Output the [X, Y] coordinate of the center of the cell containing the given text.  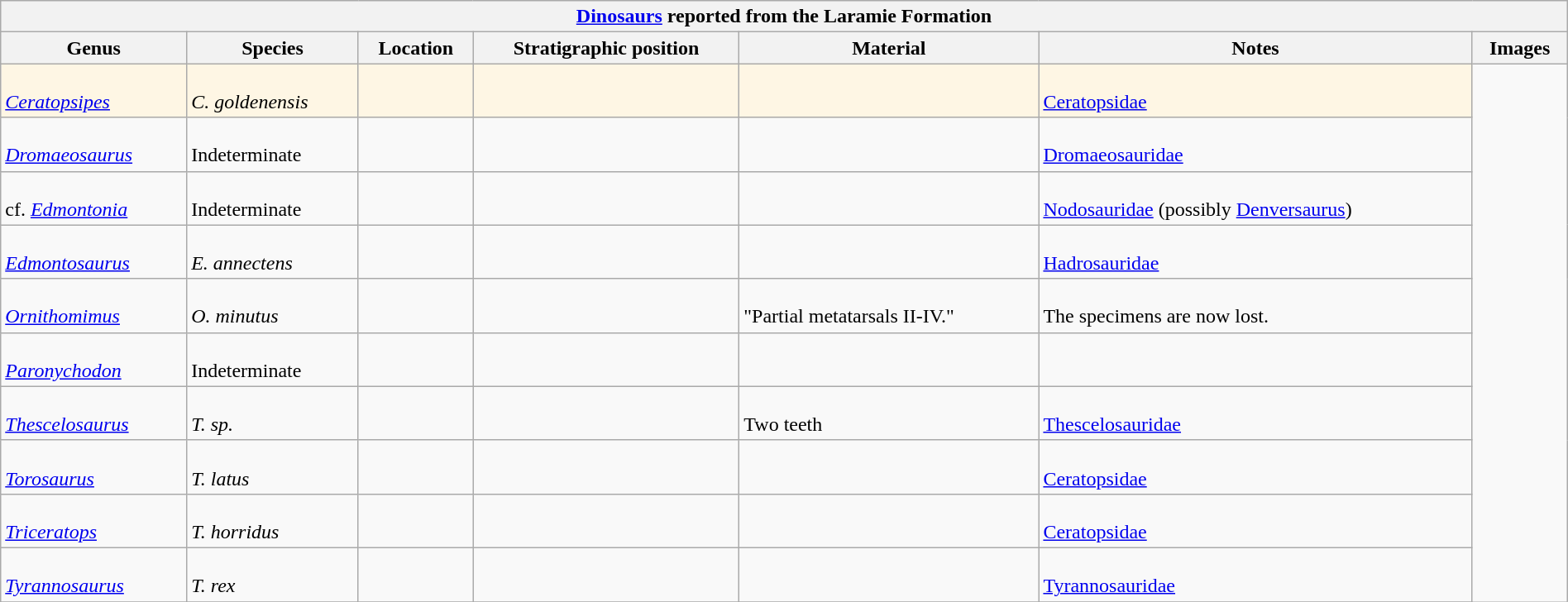
Dromaeosauridae [1255, 144]
O. minutus [273, 306]
Triceratops [94, 521]
T. rex [273, 574]
Stratigraphic position [606, 48]
Material [889, 48]
Two teeth [889, 413]
Tyrannosaurus [94, 574]
Thescelosauridae [1255, 413]
Torosaurus [94, 466]
Edmontosaurus [94, 251]
T. latus [273, 466]
Dinosaurs reported from the Laramie Formation [784, 17]
cf. Edmontonia [94, 198]
E. annectens [273, 251]
T. sp. [273, 413]
Dromaeosaurus [94, 144]
T. horridus [273, 521]
Images [1520, 48]
C. goldenensis [273, 91]
Notes [1255, 48]
Tyrannosauridae [1255, 574]
Hadrosauridae [1255, 251]
Paronychodon [94, 359]
Ornithomimus [94, 306]
Location [415, 48]
"Partial metatarsals II-IV." [889, 306]
Thescelosaurus [94, 413]
Species [273, 48]
Nodosauridae (possibly Denversaurus) [1255, 198]
The specimens are now lost. [1255, 306]
Genus [94, 48]
Ceratopsipes [94, 91]
